Return the [X, Y] coordinate for the center point of the cell that contains the specified text.  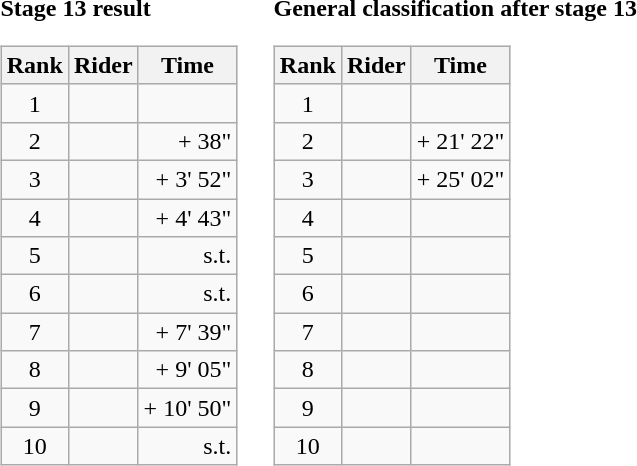
+ 10' 50" [188, 408]
+ 25' 02" [460, 179]
+ 9' 05" [188, 370]
+ 21' 22" [460, 141]
+ 3' 52" [188, 179]
+ 7' 39" [188, 332]
+ 38" [188, 141]
+ 4' 43" [188, 217]
